Scan for the cell matching the given text and deliver its (x, y) coordinate at center. 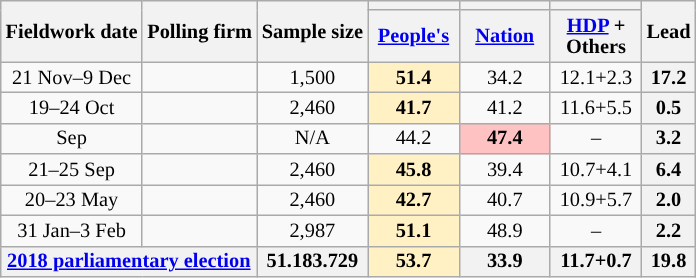
40.7 (504, 200)
33.9 (504, 262)
11.7+0.7 (596, 262)
N/A (312, 138)
51.1 (414, 230)
19–24 Oct (72, 108)
21–25 Sep (72, 170)
10.9+5.7 (596, 200)
11.6+5.5 (596, 108)
48.9 (504, 230)
41.7 (414, 108)
51.4 (414, 78)
2.0 (669, 200)
20–23 May (72, 200)
Polling firm (199, 30)
42.7 (414, 200)
17.2 (669, 78)
1,500 (312, 78)
34.2 (504, 78)
44.2 (414, 138)
2,987 (312, 230)
39.4 (504, 170)
0.5 (669, 108)
19.8 (669, 262)
People's (414, 36)
47.4 (504, 138)
Fieldwork date (72, 30)
41.2 (504, 108)
45.8 (414, 170)
31 Jan–3 Feb (72, 230)
21 Nov–9 Dec (72, 78)
Sample size (312, 30)
HDP + Others (596, 36)
51.183.729 (312, 262)
12.1+2.3 (596, 78)
Lead (669, 30)
3.2 (669, 138)
2.2 (669, 230)
2018 parliamentary election (129, 262)
53.7 (414, 262)
6.4 (669, 170)
Sep (72, 138)
10.7+4.1 (596, 170)
Nation (504, 36)
